Return the (x, y) coordinate for the center point of the cell that contains the specified text.  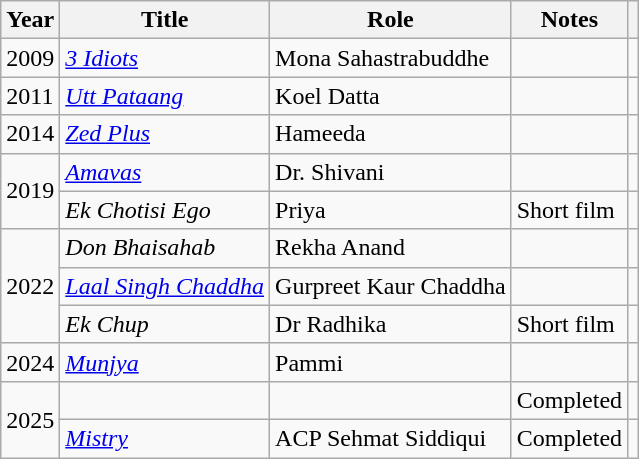
2022 (30, 286)
Gurpreet Kaur Chaddha (391, 286)
2014 (30, 134)
Title (165, 20)
Hameeda (391, 134)
Dr. Shivani (391, 172)
Ek Chup (165, 324)
2011 (30, 96)
Mistry (165, 438)
Koel Datta (391, 96)
Notes (569, 20)
Laal Singh Chaddha (165, 286)
3 Idiots (165, 58)
2009 (30, 58)
Year (30, 20)
Don Bhaisahab (165, 248)
Zed Plus (165, 134)
Role (391, 20)
2019 (30, 191)
Munjya (165, 362)
Rekha Anand (391, 248)
Pammi (391, 362)
Amavas (165, 172)
Utt Pataang (165, 96)
2024 (30, 362)
Ek Chotisi Ego (165, 210)
ACP Sehmat Siddiqui (391, 438)
Dr Radhika (391, 324)
Priya (391, 210)
Mona Sahastrabuddhe (391, 58)
2025 (30, 419)
